Output the (X, Y) coordinate of the center of the cell containing the given text.  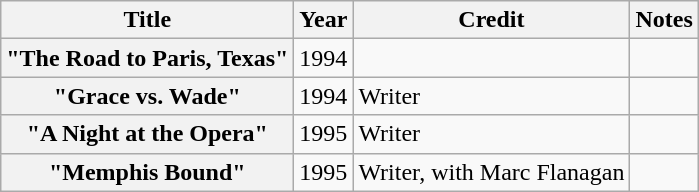
Writer, with Marc Flanagan (492, 172)
Notes (664, 20)
Credit (492, 20)
"A Night at the Opera" (148, 134)
Title (148, 20)
"Grace vs. Wade" (148, 96)
"Memphis Bound" (148, 172)
"The Road to Paris, Texas" (148, 58)
Year (324, 20)
